Detect which cell encompasses the target text, then output its [X, Y] center coordinate. 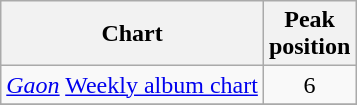
6 [309, 85]
Gaon Weekly album chart [132, 85]
Peakposition [309, 34]
Chart [132, 34]
